Return the [X, Y] coordinate for the center point of the cell that contains the specified text.  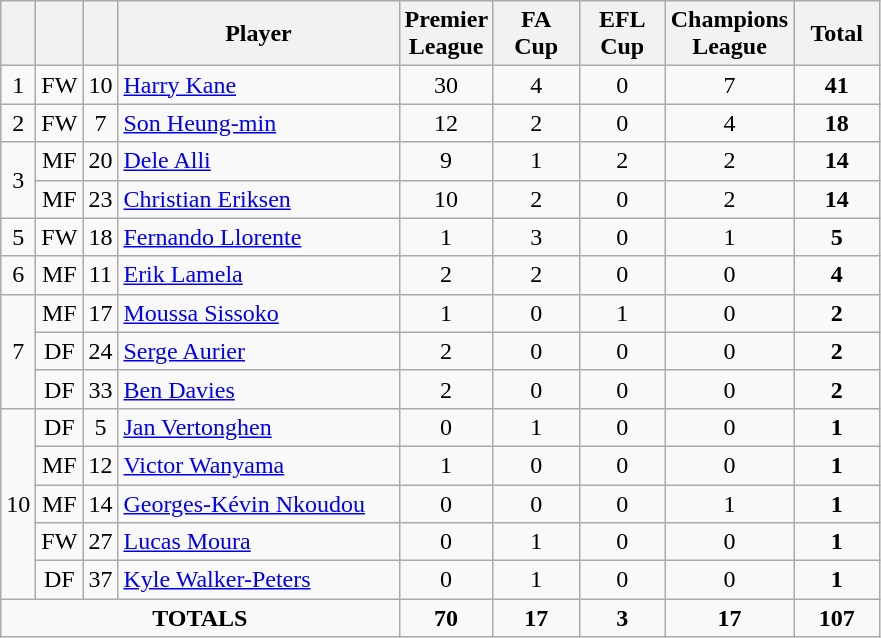
Player [258, 34]
11 [100, 275]
FA Cup [536, 34]
20 [100, 161]
Total [837, 34]
TOTALS [200, 618]
Christian Eriksen [258, 199]
Ben Davies [258, 389]
Lucas Moura [258, 542]
EFL Cup [622, 34]
27 [100, 542]
33 [100, 389]
107 [837, 618]
Georges-Kévin Nkoudou [258, 503]
Kyle Walker-Peters [258, 580]
Moussa Sissoko [258, 313]
Serge Aurier [258, 351]
30 [446, 85]
Son Heung-min [258, 123]
Premier League [446, 34]
23 [100, 199]
41 [837, 85]
6 [18, 275]
Victor Wanyama [258, 465]
9 [446, 161]
24 [100, 351]
Jan Vertonghen [258, 427]
Champions League [729, 34]
Erik Lamela [258, 275]
37 [100, 580]
Fernando Llorente [258, 237]
70 [446, 618]
Dele Alli [258, 161]
Harry Kane [258, 85]
